Identify which cell holds the provided text, then report its (X, Y) central coordinate. 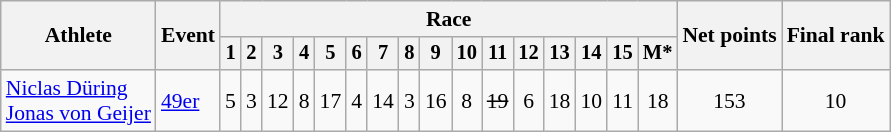
13 (560, 54)
Final rank (836, 36)
Niclas DüringJonas von Geijer (78, 100)
15 (622, 54)
17 (331, 100)
Athlete (78, 36)
16 (436, 100)
Net points (729, 36)
2 (252, 54)
49er (188, 100)
Event (188, 36)
7 (383, 54)
1 (230, 54)
19 (498, 100)
Race (448, 19)
9 (436, 54)
153 (729, 100)
M* (658, 54)
